Locate the cell with the specified text and output its (x, y) center coordinate. 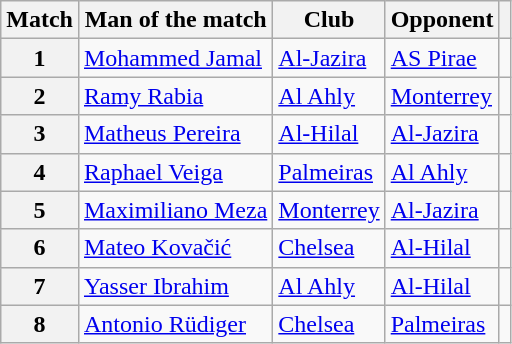
3 (40, 134)
Raphael Veiga (175, 172)
7 (40, 286)
4 (40, 172)
Opponent (442, 20)
2 (40, 96)
Mohammed Jamal (175, 58)
6 (40, 248)
Man of the match (175, 20)
Antonio Rüdiger (175, 324)
Matheus Pereira (175, 134)
Mateo Kovačić (175, 248)
5 (40, 210)
Club (329, 20)
Ramy Rabia (175, 96)
1 (40, 58)
Yasser Ibrahim (175, 286)
Maximiliano Meza (175, 210)
8 (40, 324)
Match (40, 20)
AS Pirae (442, 58)
